Scan for the cell matching the given text and deliver its [x, y] coordinate at center. 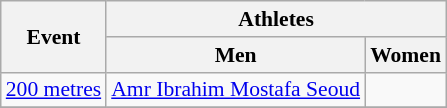
Women [406, 55]
Event [54, 36]
Men [236, 55]
Amr Ibrahim Mostafa Seoud [236, 90]
Athletes [276, 19]
200 metres [54, 90]
